Identify which cell holds the provided text, then report its (X, Y) central coordinate. 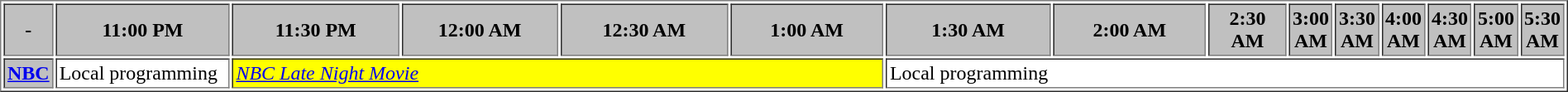
12:00 AM (480, 30)
4:00 AM (1403, 30)
1:00 AM (807, 30)
3:30 AM (1356, 30)
11:30 PM (316, 30)
4:30 AM (1449, 30)
2:00 AM (1130, 30)
3:00 AM (1310, 30)
NBC (28, 73)
2:30 AM (1248, 30)
1:30 AM (968, 30)
5:00 AM (1495, 30)
12:30 AM (644, 30)
NBC Late Night Movie (557, 73)
11:00 PM (142, 30)
- (28, 30)
5:30 AM (1542, 30)
